Scan for the cell matching the given text and deliver its (X, Y) coordinate at center. 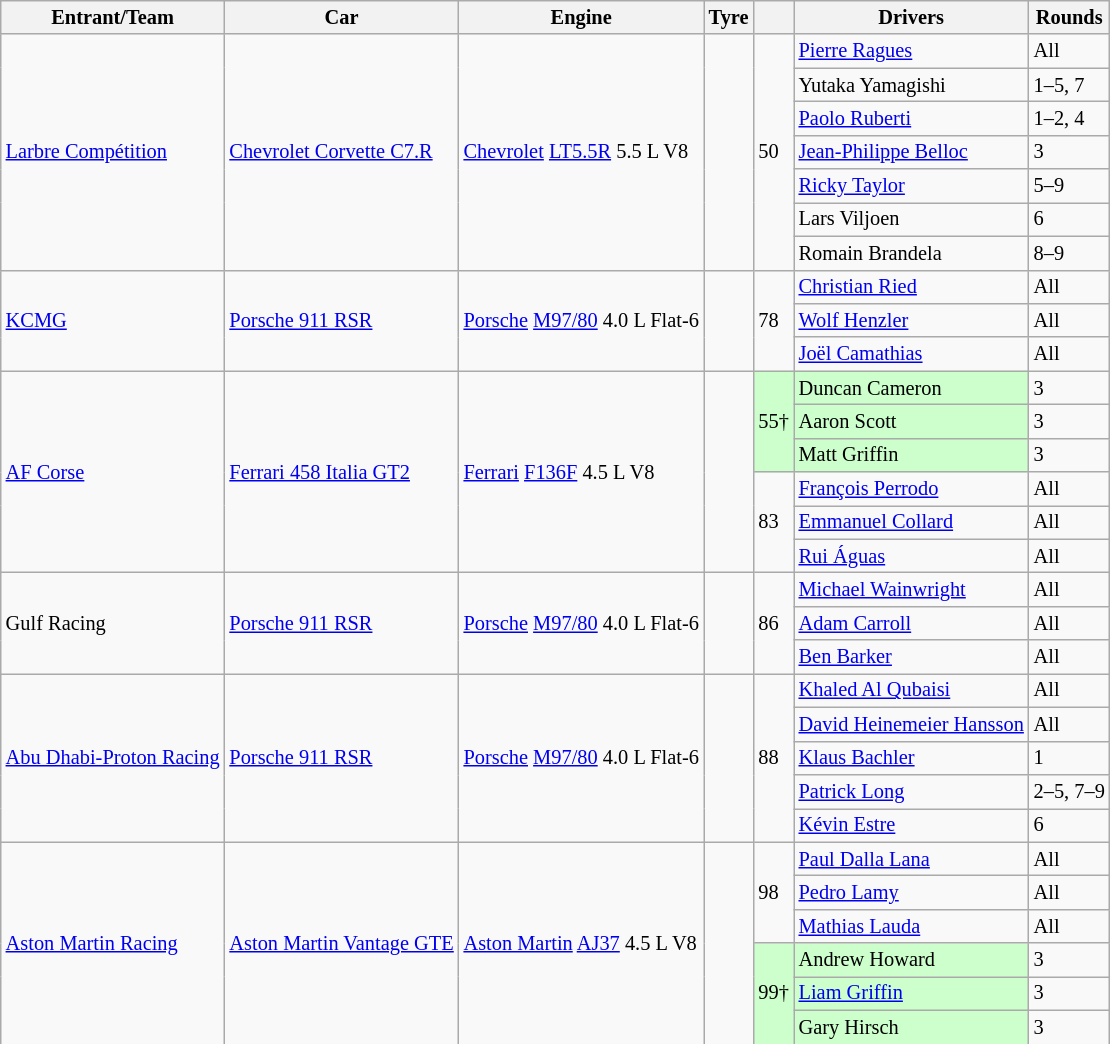
Car (341, 17)
1 (1070, 758)
98 (773, 892)
David Heinemeier Hansson (912, 724)
Christian Ried (912, 287)
Rui Águas (912, 556)
Matt Griffin (912, 455)
Paolo Ruberti (912, 118)
Yutaka Yamagishi (912, 85)
5–9 (1070, 186)
Andrew Howard (912, 960)
Ricky Taylor (912, 186)
Drivers (912, 17)
Rounds (1070, 17)
Klaus Bachler (912, 758)
Larbre Compétition (113, 152)
Aston Martin Racing (113, 943)
55† (773, 422)
Abu Dhabi-Proton Racing (113, 757)
Lars Viljoen (912, 219)
86 (773, 622)
Adam Carroll (912, 623)
Liam Griffin (912, 993)
99† (773, 994)
KCMG (113, 320)
2–5, 7–9 (1070, 791)
François Perrodo (912, 489)
Chevrolet Corvette C7.R (341, 152)
Emmanuel Collard (912, 522)
Mathias Lauda (912, 926)
50 (773, 152)
Pierre Ragues (912, 51)
Kévin Estre (912, 825)
Jean-Philippe Belloc (912, 152)
Michael Wainwright (912, 589)
Ferrari 458 Italia GT2 (341, 472)
Engine (582, 17)
Aston Martin AJ37 4.5 L V8 (582, 943)
83 (773, 522)
78 (773, 320)
1–5, 7 (1070, 85)
Joël Camathias (912, 354)
Aaron Scott (912, 421)
Gulf Racing (113, 622)
Pedro Lamy (912, 892)
Entrant/Team (113, 17)
8–9 (1070, 253)
Khaled Al Qubaisi (912, 690)
Patrick Long (912, 791)
Romain Brandela (912, 253)
Chevrolet LT5.5R 5.5 L V8 (582, 152)
AF Corse (113, 472)
Tyre (729, 17)
Duncan Cameron (912, 388)
Ferrari F136F 4.5 L V8 (582, 472)
Paul Dalla Lana (912, 859)
88 (773, 757)
Wolf Henzler (912, 320)
Gary Hirsch (912, 1027)
Aston Martin Vantage GTE (341, 943)
Ben Barker (912, 657)
1–2, 4 (1070, 118)
